From the cell containing the given text, extract its center point as [x, y] coordinate. 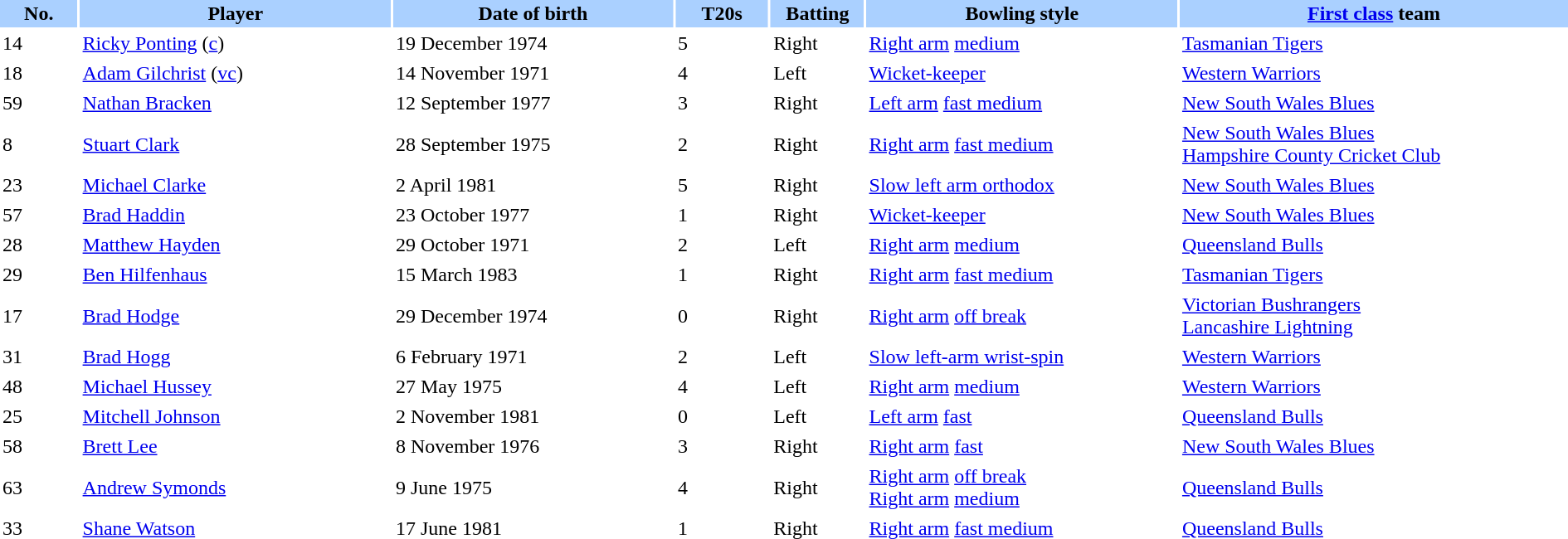
Michael Hussey [236, 386]
Stuart Clark [236, 144]
No. [39, 13]
8 [39, 144]
2 November 1981 [533, 416]
14 [39, 43]
Bowling style [1022, 13]
31 [39, 357]
Right arm fast [1022, 446]
Victorian Bushrangers Lancashire Lightning [1374, 316]
Left arm fast [1022, 416]
Date of birth [533, 13]
48 [39, 386]
Mitchell Johnson [236, 416]
Slow left-arm wrist-spin [1022, 357]
Right arm off breakRight arm medium [1022, 488]
8 November 1976 [533, 446]
57 [39, 216]
Brad Hogg [236, 357]
Adam Gilchrist (vc) [236, 73]
19 December 1974 [533, 43]
29 October 1971 [533, 245]
Matthew Hayden [236, 245]
29 December 1974 [533, 316]
First class team [1374, 13]
Brad Haddin [236, 216]
Batting [817, 13]
Brad Hodge [236, 316]
29 [39, 275]
59 [39, 103]
Ben Hilfenhaus [236, 275]
23 [39, 186]
28 September 1975 [533, 144]
Andrew Symonds [236, 488]
New South Wales Blues Hampshire County Cricket Club [1374, 144]
Michael Clarke [236, 186]
9 June 1975 [533, 488]
2 April 1981 [533, 186]
25 [39, 416]
15 March 1983 [533, 275]
Nathan Bracken [236, 103]
63 [39, 488]
Brett Lee [236, 446]
18 [39, 73]
12 September 1977 [533, 103]
Ricky Ponting (c) [236, 43]
14 November 1971 [533, 73]
23 October 1977 [533, 216]
Right arm off break [1022, 316]
6 February 1971 [533, 357]
Player [236, 13]
28 [39, 245]
17 [39, 316]
58 [39, 446]
Left arm fast medium [1022, 103]
Slow left arm orthodox [1022, 186]
T20s [722, 13]
27 May 1975 [533, 386]
